Return (X, Y) of the center of cell containing provided text 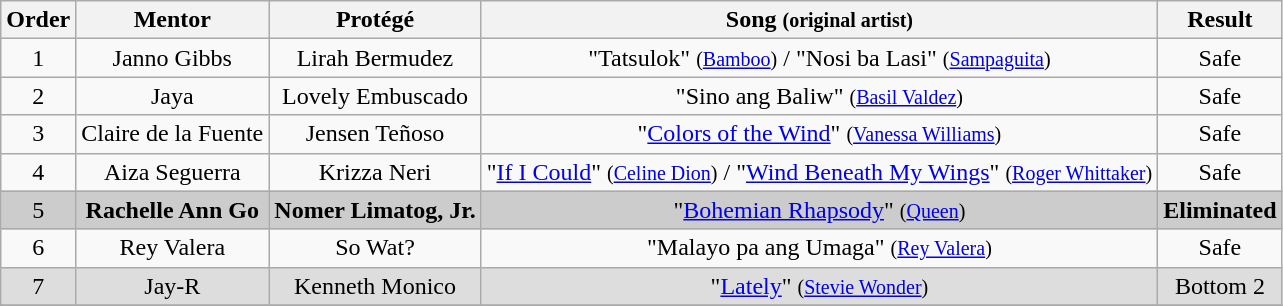
Protégé (375, 20)
"Sino ang Baliw" (Basil Valdez) (820, 96)
Order (38, 20)
Janno Gibbs (172, 58)
Rey Valera (172, 248)
So Wat? (375, 248)
1 (38, 58)
Song (original artist) (820, 20)
Mentor (172, 20)
4 (38, 172)
Lirah Bermudez (375, 58)
Rachelle Ann Go (172, 210)
Claire de la Fuente (172, 134)
Nomer Limatog, Jr. (375, 210)
6 (38, 248)
Eliminated (1220, 210)
7 (38, 286)
Jaya (172, 96)
Lovely Embuscado (375, 96)
Kenneth Monico (375, 286)
Aiza Seguerra (172, 172)
Bottom 2 (1220, 286)
Result (1220, 20)
"Bohemian Rhapsody" (Queen) (820, 210)
"Malayo pa ang Umaga" (Rey Valera) (820, 248)
5 (38, 210)
"If I Could" (Celine Dion) / "Wind Beneath My Wings" (Roger Whittaker) (820, 172)
2 (38, 96)
Jay-R (172, 286)
"Colors of the Wind" (Vanessa Williams) (820, 134)
"Lately" (Stevie Wonder) (820, 286)
3 (38, 134)
"Tatsulok" (Bamboo) / "Nosi ba Lasi" (Sampaguita) (820, 58)
Jensen Teñoso (375, 134)
Krizza Neri (375, 172)
